Detect which cell encompasses the target text, then output its (X, Y) center coordinate. 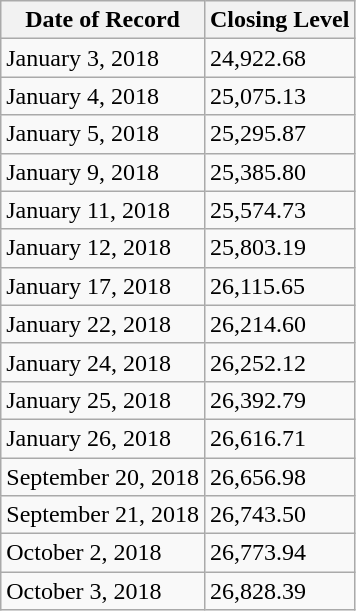
26,773.94 (279, 553)
25,803.19 (279, 248)
26,616.71 (279, 438)
January 11, 2018 (103, 210)
January 9, 2018 (103, 172)
October 2, 2018 (103, 553)
26,656.98 (279, 477)
January 26, 2018 (103, 438)
January 22, 2018 (103, 324)
September 21, 2018 (103, 515)
25,295.87 (279, 134)
25,075.13 (279, 96)
26,214.60 (279, 324)
26,392.79 (279, 400)
25,574.73 (279, 210)
January 3, 2018 (103, 58)
26,115.65 (279, 286)
January 25, 2018 (103, 400)
26,828.39 (279, 591)
25,385.80 (279, 172)
Date of Record (103, 20)
26,252.12 (279, 362)
January 24, 2018 (103, 362)
24,922.68 (279, 58)
Closing Level (279, 20)
January 5, 2018 (103, 134)
January 4, 2018 (103, 96)
26,743.50 (279, 515)
September 20, 2018 (103, 477)
January 17, 2018 (103, 286)
October 3, 2018 (103, 591)
January 12, 2018 (103, 248)
